Determine the [x, y] coordinate at the center of the cell enclosing the given text.  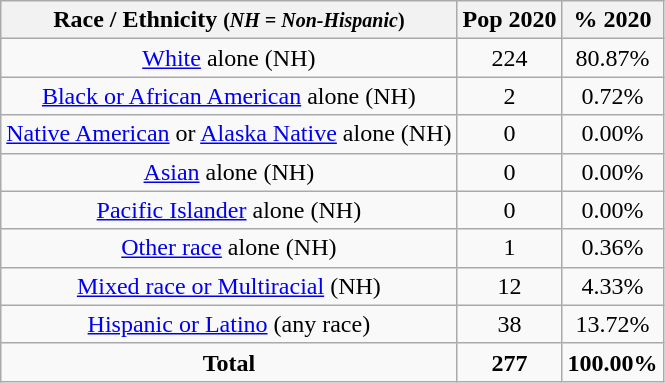
Pacific Islander alone (NH) [229, 210]
% 2020 [612, 20]
2 [510, 96]
4.33% [612, 286]
Black or African American alone (NH) [229, 96]
0.72% [612, 96]
224 [510, 58]
Race / Ethnicity (NH = Non-Hispanic) [229, 20]
Asian alone (NH) [229, 172]
Other race alone (NH) [229, 248]
Pop 2020 [510, 20]
38 [510, 324]
12 [510, 286]
277 [510, 362]
White alone (NH) [229, 58]
Total [229, 362]
Hispanic or Latino (any race) [229, 324]
0.36% [612, 248]
1 [510, 248]
13.72% [612, 324]
Native American or Alaska Native alone (NH) [229, 134]
80.87% [612, 58]
100.00% [612, 362]
Mixed race or Multiracial (NH) [229, 286]
